Locate the cell with the specified text and output its (X, Y) center coordinate. 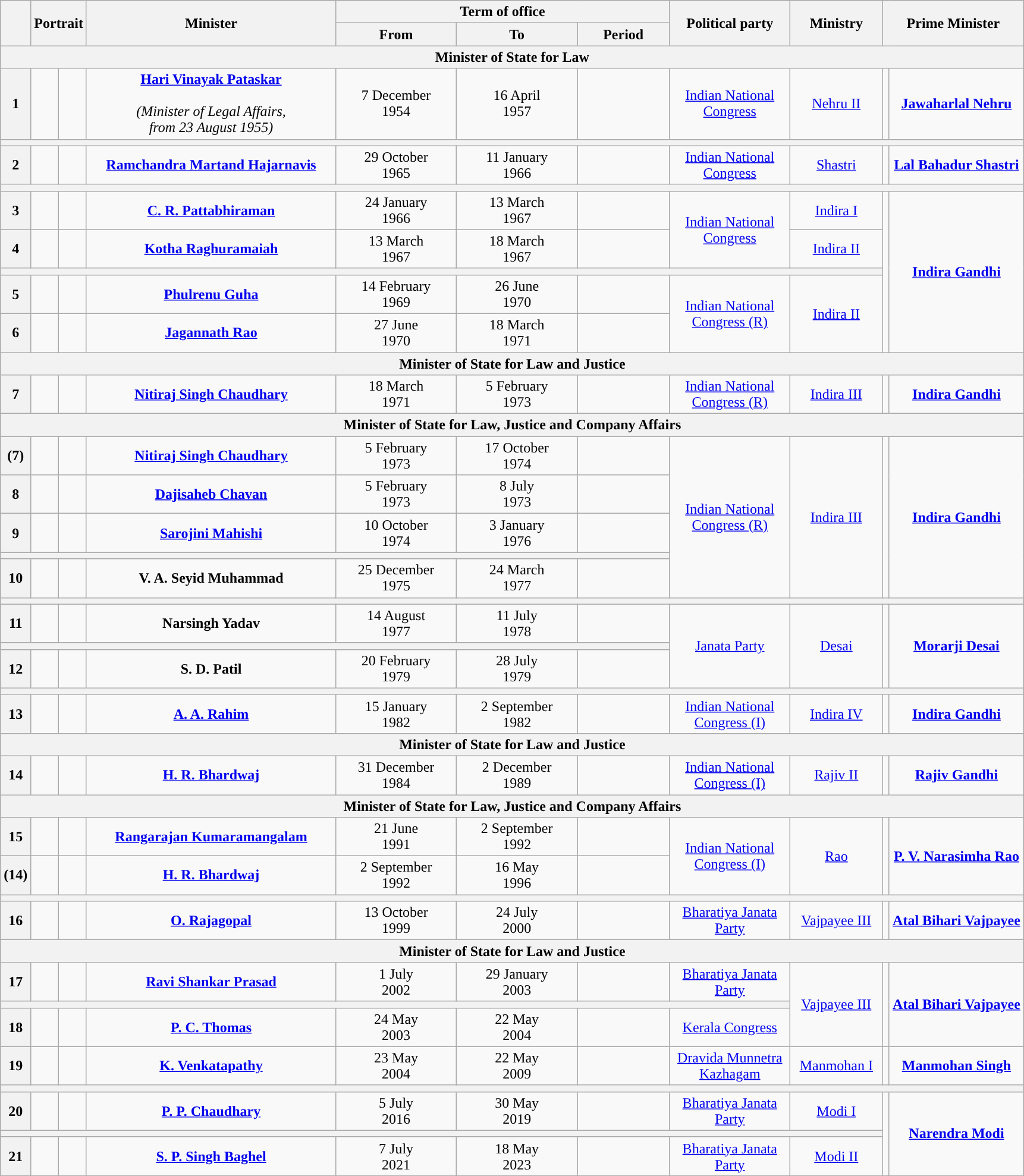
2 December1989 (517, 775)
Period (623, 34)
Manmohan I (836, 1065)
21 (15, 1156)
19 (15, 1065)
(14) (15, 875)
11 January1966 (517, 165)
Narsingh Yadav (211, 623)
12 (15, 668)
1 July2002 (396, 982)
8 (15, 495)
11 (15, 623)
22 May2004 (517, 1027)
P. C. Thomas (211, 1027)
S. D. Patil (211, 668)
14 February1969 (396, 294)
13 (15, 713)
Sarojini Mahishi (211, 533)
Rao (836, 856)
Manmohan Singh (956, 1065)
Lal Bahadur Shastri (956, 165)
18 (15, 1027)
Jawaharlal Nehru (956, 103)
5 July2016 (396, 1111)
7 July2021 (396, 1156)
Ravi Shankar Prasad (211, 982)
A. A. Rahim (211, 713)
Ramchandra Martand Hajarnavis (211, 165)
15 January1982 (396, 713)
Kotha Raghuramaiah (211, 249)
Janata Party (730, 646)
25 December1975 (396, 578)
2 September1982 (517, 713)
From (396, 34)
Morarji Desai (956, 646)
17 October1974 (517, 455)
Modi II (836, 1156)
20 February1979 (396, 668)
Dravida Munnetra Kazhagam (730, 1065)
10 (15, 578)
26 June1970 (517, 294)
(7) (15, 455)
Narendra Modi (956, 1133)
14 (15, 775)
23 May2004 (396, 1065)
5 (15, 294)
Dajisaheb Chavan (211, 495)
7 December1954 (396, 103)
24 July2000 (517, 920)
30 May2019 (517, 1111)
Minister of State for Law (513, 57)
Desai (836, 646)
22 May2009 (517, 1065)
6 (15, 333)
28 July1979 (517, 668)
2 (15, 165)
C. R. Pattabhiraman (211, 210)
Modi I (836, 1111)
Portrait (59, 23)
Rajiv II (836, 775)
15 (15, 837)
31 December1984 (396, 775)
14 August1977 (396, 623)
Indira IV (836, 713)
1 (15, 103)
16 May1996 (517, 875)
7 (15, 395)
3 January1976 (517, 533)
11 July1978 (517, 623)
18 March1967 (517, 249)
24 May2003 (396, 1027)
9 (15, 533)
13 October1999 (396, 920)
Rajiv Gandhi (956, 775)
Hari Vinayak Pataskar(Minister of Legal Affairs,from 23 August 1955) (211, 103)
29 January2003 (517, 982)
16 April1957 (517, 103)
21 June1991 (396, 837)
Ministry (836, 23)
To (517, 34)
Jagannath Rao (211, 333)
O. Rajagopal (211, 920)
P. V. Narasimha Rao (956, 856)
K. Venkatapathy (211, 1065)
Kerala Congress (730, 1027)
24 March1977 (517, 578)
16 (15, 920)
20 (15, 1111)
Nehru II (836, 103)
4 (15, 249)
Political party (730, 23)
27 June1970 (396, 333)
17 (15, 982)
P. P. Chaudhary (211, 1111)
Indira I (836, 210)
Prime Minister (953, 23)
Minister (211, 23)
V. A. Seyid Muhammad (211, 578)
Shastri (836, 165)
S. P. Singh Baghel (211, 1156)
8 July1973 (517, 495)
18 May2023 (517, 1156)
3 (15, 210)
Rangarajan Kumaramangalam (211, 837)
Term of office (503, 12)
29 October1965 (396, 165)
Phulrenu Guha (211, 294)
24 January1966 (396, 210)
10 October1974 (396, 533)
